Identify which cell holds the provided text, then report its [x, y] central coordinate. 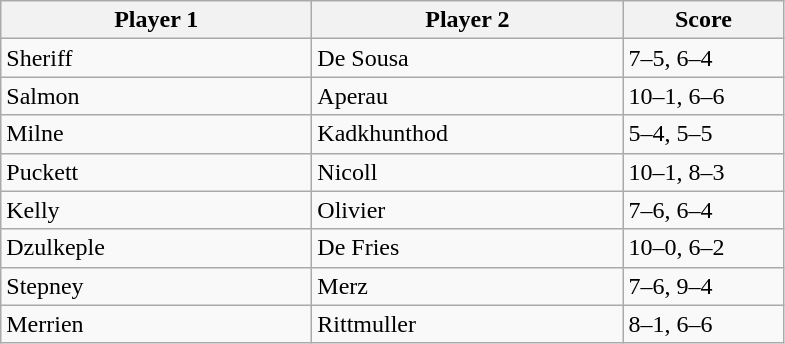
Dzulkeple [156, 248]
Kadkhunthod [468, 134]
Player 2 [468, 20]
Score [704, 20]
Stepney [156, 286]
Puckett [156, 172]
7–6, 6–4 [704, 210]
Kelly [156, 210]
5–4, 5–5 [704, 134]
Merrien [156, 324]
8–1, 6–6 [704, 324]
Rittmuller [468, 324]
Aperau [468, 96]
Merz [468, 286]
10–1, 6–6 [704, 96]
Player 1 [156, 20]
10–0, 6–2 [704, 248]
De Sousa [468, 58]
Milne [156, 134]
7–6, 9–4 [704, 286]
7–5, 6–4 [704, 58]
Nicoll [468, 172]
Salmon [156, 96]
Olivier [468, 210]
Sheriff [156, 58]
10–1, 8–3 [704, 172]
De Fries [468, 248]
